Locate the cell with the specified text and output its [x, y] center coordinate. 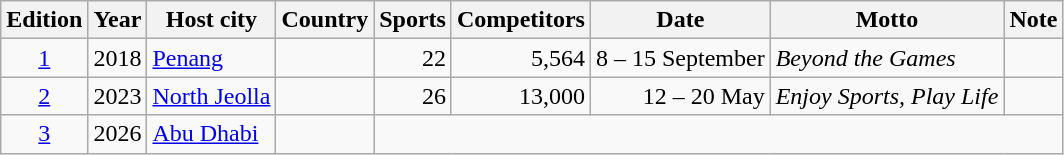
Beyond the Games [887, 58]
Competitors [520, 20]
Country [325, 20]
12 – 20 May [680, 96]
1 [44, 58]
Date [680, 20]
8 – 15 September [680, 58]
13,000 [520, 96]
Abu Dhabi [212, 134]
3 [44, 134]
22 [413, 58]
Enjoy Sports, Play Life [887, 96]
Sports [413, 20]
North Jeolla [212, 96]
2026 [118, 134]
Year [118, 20]
2 [44, 96]
5,564 [520, 58]
26 [413, 96]
2018 [118, 58]
Motto [887, 20]
2023 [118, 96]
Note [1034, 20]
Penang [212, 58]
Edition [44, 20]
Host city [212, 20]
